Detect which cell encompasses the target text, then output its [x, y] center coordinate. 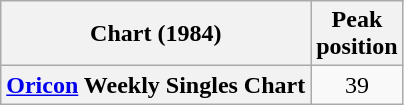
Peakposition [357, 34]
39 [357, 85]
Chart (1984) [156, 34]
Oricon Weekly Singles Chart [156, 85]
